Output the [x, y] coordinate of the center of the cell containing the given text.  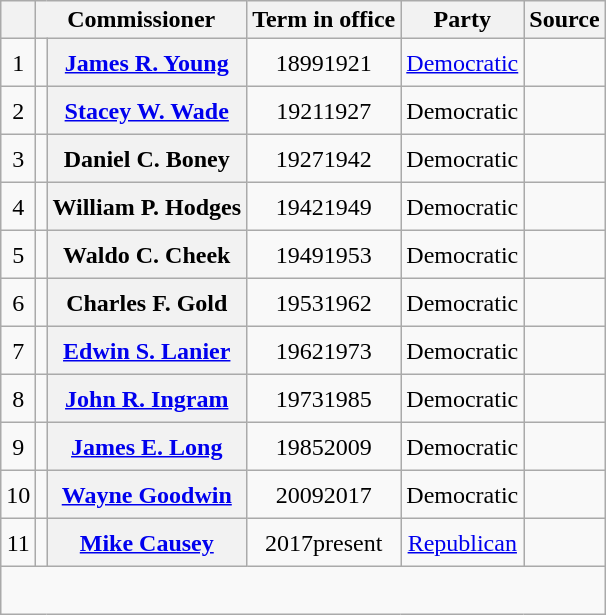
Stacey W. Wade [147, 111]
William P. Hodges [147, 207]
20092017 [324, 495]
Party [462, 20]
Commissioner [142, 20]
John R. Ingram [147, 399]
James E. Long [147, 447]
7 [18, 351]
Daniel C. Boney [147, 159]
1 [18, 63]
19621973 [324, 351]
18991921 [324, 63]
2 [18, 111]
Mike Causey [147, 543]
19852009 [324, 447]
19271942 [324, 159]
Wayne Goodwin [147, 495]
Charles F. Gold [147, 303]
Source [564, 20]
6 [18, 303]
19211927 [324, 111]
Edwin S. Lanier [147, 351]
3 [18, 159]
9 [18, 447]
Waldo C. Cheek [147, 255]
Republican [462, 543]
4 [18, 207]
James R. Young [147, 63]
2017present [324, 543]
5 [18, 255]
19531962 [324, 303]
11 [18, 543]
19491953 [324, 255]
19731985 [324, 399]
10 [18, 495]
Term in office [324, 20]
19421949 [324, 207]
8 [18, 399]
